Detect which cell encompasses the target text, then output its [X, Y] center coordinate. 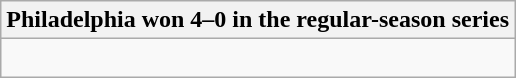
Philadelphia won 4–0 in the regular-season series [258, 20]
